For the text-containing cell, return its midpoint in (x, y) coordinate format. 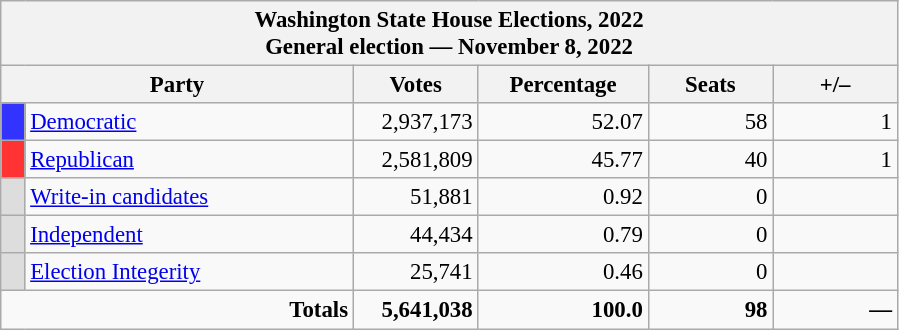
40 (710, 160)
2,581,809 (416, 160)
100.0 (563, 310)
Washington State House Elections, 2022General election — November 8, 2022 (450, 34)
Independent (189, 235)
51,881 (416, 197)
0.46 (563, 273)
44,434 (416, 235)
Republican (189, 160)
25,741 (416, 273)
Percentage (563, 85)
Totals (178, 310)
Democratic (189, 122)
Party (178, 85)
45.77 (563, 160)
Votes (416, 85)
0.92 (563, 197)
5,641,038 (416, 310)
2,937,173 (416, 122)
+/– (836, 85)
Write-in candidates (189, 197)
98 (710, 310)
52.07 (563, 122)
Seats (710, 85)
— (836, 310)
Election Integerity (189, 273)
0.79 (563, 235)
58 (710, 122)
